Locate the cell with the specified text and output its [X, Y] center coordinate. 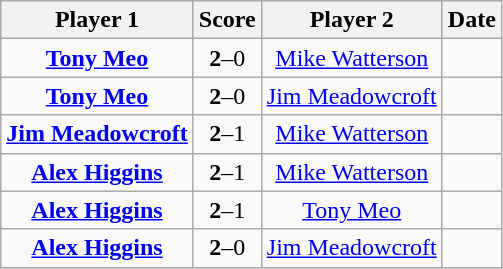
Player 1 [98, 20]
Player 2 [352, 20]
Date [472, 20]
Score [227, 20]
